For the text-containing cell, return its midpoint in [x, y] coordinate format. 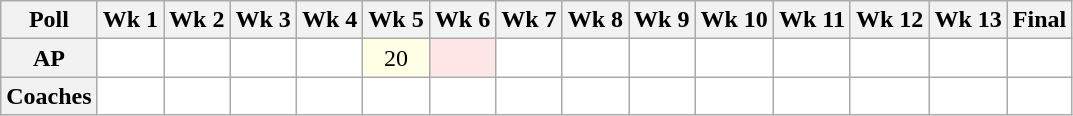
Wk 6 [462, 20]
Wk 5 [396, 20]
Wk 2 [197, 20]
Wk 13 [968, 20]
Wk 8 [595, 20]
AP [49, 58]
Coaches [49, 96]
Wk 1 [130, 20]
Wk 10 [734, 20]
Wk 11 [812, 20]
Wk 7 [529, 20]
Final [1039, 20]
Wk 3 [263, 20]
Wk 4 [329, 20]
Wk 12 [889, 20]
Poll [49, 20]
20 [396, 58]
Wk 9 [662, 20]
